Provide the (X, Y) coordinate of the cell's center where the given text is located.  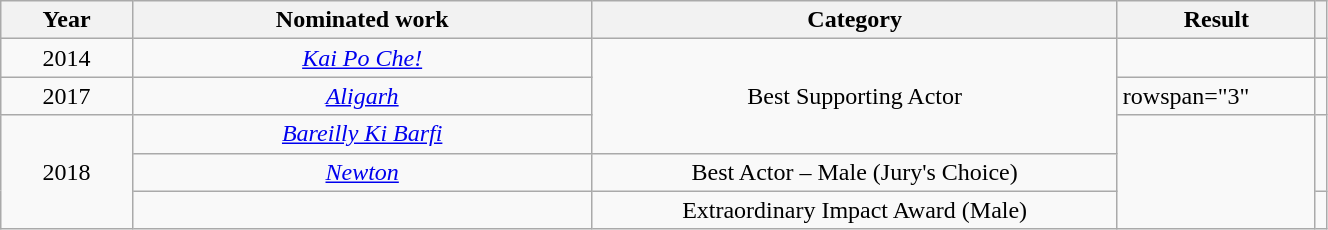
2014 (67, 58)
Extraordinary Impact Award (Male) (854, 210)
Aligarh (362, 96)
Result (1216, 20)
Best Supporting Actor (854, 96)
rowspan="3" (1216, 96)
Newton (362, 172)
2018 (67, 172)
2017 (67, 96)
Best Actor – Male (Jury's Choice) (854, 172)
Nominated work (362, 20)
Year (67, 20)
Category (854, 20)
Bareilly Ki Barfi (362, 134)
Kai Po Che! (362, 58)
